For the text-containing cell, return its midpoint in [X, Y] coordinate format. 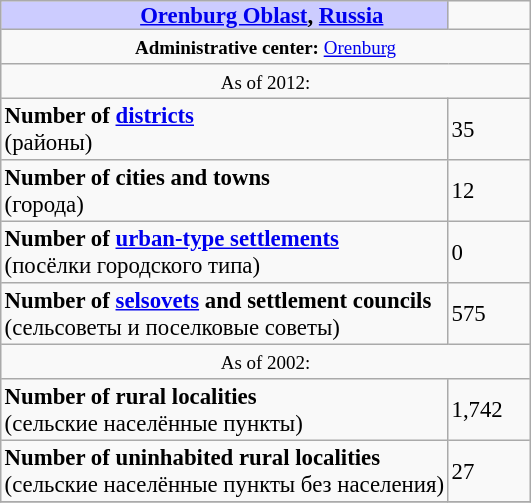
Orenburg Oblast, Russia [224, 15]
Number of urban-type settlements(посёлки городского типа) [224, 252]
27 [489, 471]
Number of cities and towns(города) [224, 191]
Number of uninhabited rural localities(сельские населённые пункты без населения) [224, 471]
Number of rural localities(сельские населённые пункты) [224, 410]
575 [489, 314]
1,742 [489, 410]
As of 2002: [266, 361]
As of 2012: [266, 81]
Number of districts(районы) [224, 129]
Number of selsovets and settlement councils(сельсоветы и поселковые советы) [224, 314]
12 [489, 191]
Administrative center: Orenburg [266, 46]
0 [489, 252]
35 [489, 129]
